Provide the [X, Y] coordinate of the cell's center where the given text is located.  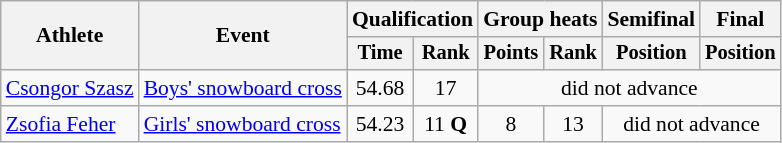
Group heats [540, 19]
Girls' snowboard cross [243, 124]
17 [446, 88]
54.23 [380, 124]
8 [511, 124]
Points [511, 54]
Qualification [412, 19]
Time [380, 54]
Boys' snowboard cross [243, 88]
13 [574, 124]
Csongor Szasz [70, 88]
54.68 [380, 88]
Zsofia Feher [70, 124]
Final [740, 19]
11 Q [446, 124]
Semifinal [651, 19]
Event [243, 36]
Athlete [70, 36]
